Find where the given text appears and provide that cell's center as [x, y] coordinate. 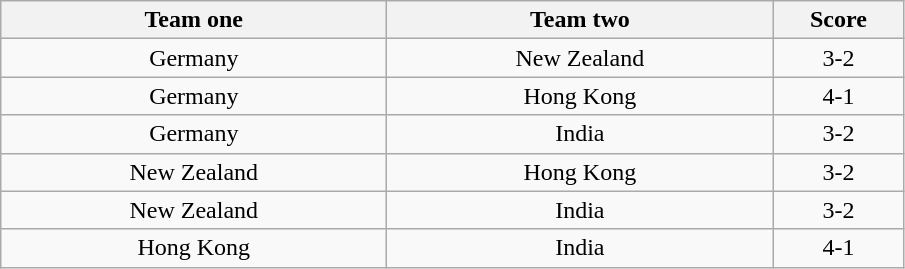
Score [838, 20]
Team one [194, 20]
Team two [580, 20]
